Pinpoint the cell where the given text exists, returning its [X, Y] midpoint coordinate. 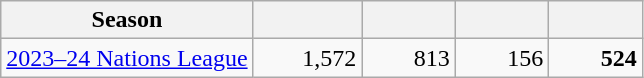
156 [502, 58]
813 [409, 58]
Season [127, 20]
524 [596, 58]
2023–24 Nations League [127, 58]
1,572 [308, 58]
